Return the (x, y) coordinate for the center point of the cell that contains the specified text.  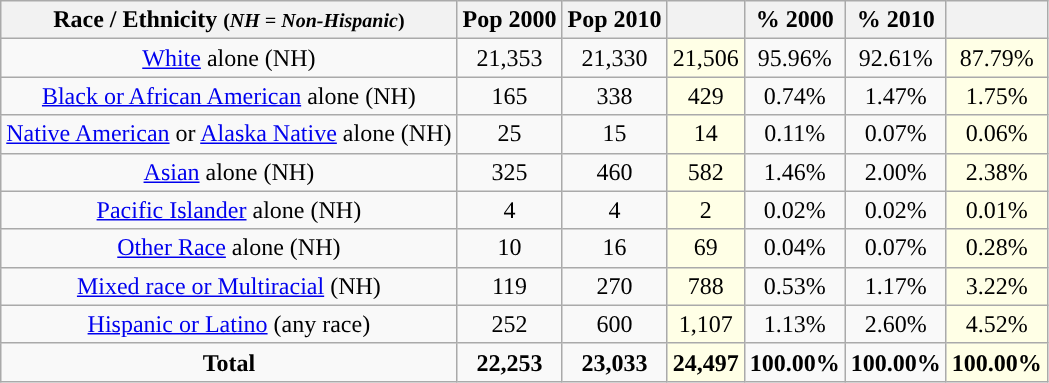
87.79% (996, 58)
0.74% (794, 96)
69 (706, 248)
1.17% (896, 286)
14 (706, 134)
21,506 (706, 58)
Black or African American alone (NH) (229, 96)
338 (614, 96)
1.47% (896, 96)
165 (510, 96)
1,107 (706, 324)
% 2000 (794, 20)
460 (614, 172)
23,033 (614, 362)
2.00% (896, 172)
Other Race alone (NH) (229, 248)
% 2010 (896, 20)
2.60% (896, 324)
92.61% (896, 58)
95.96% (794, 58)
21,353 (510, 58)
582 (706, 172)
10 (510, 248)
15 (614, 134)
Total (229, 362)
Pop 2000 (510, 20)
Hispanic or Latino (any race) (229, 324)
252 (510, 324)
25 (510, 134)
Pacific Islander alone (NH) (229, 210)
0.11% (794, 134)
429 (706, 96)
2 (706, 210)
White alone (NH) (229, 58)
600 (614, 324)
Pop 2010 (614, 20)
22,253 (510, 362)
788 (706, 286)
21,330 (614, 58)
2.38% (996, 172)
24,497 (706, 362)
1.46% (794, 172)
Race / Ethnicity (NH = Non-Hispanic) (229, 20)
1.75% (996, 96)
0.01% (996, 210)
0.53% (794, 286)
Mixed race or Multiracial (NH) (229, 286)
16 (614, 248)
0.28% (996, 248)
270 (614, 286)
325 (510, 172)
1.13% (794, 324)
4.52% (996, 324)
119 (510, 286)
0.04% (794, 248)
Native American or Alaska Native alone (NH) (229, 134)
3.22% (996, 286)
Asian alone (NH) (229, 172)
0.06% (996, 134)
